Extract the [x, y] coordinate from the center of the cell holding the provided text.  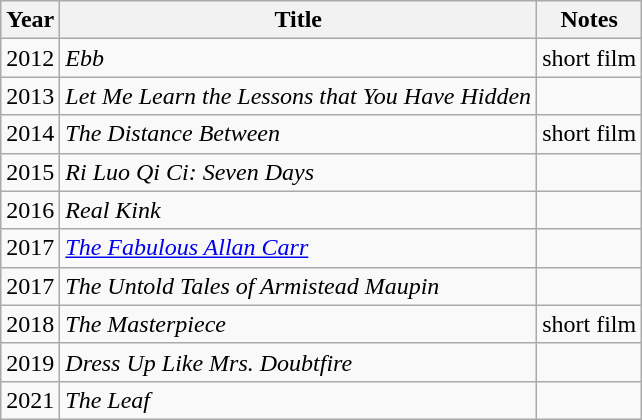
The Untold Tales of Armistead Maupin [298, 286]
2021 [30, 400]
The Fabulous Allan Carr [298, 248]
The Leaf [298, 400]
Dress Up Like Mrs. Doubtfire [298, 362]
Real Kink [298, 210]
Year [30, 20]
2015 [30, 172]
2016 [30, 210]
Let Me Learn the Lessons that You Have Hidden [298, 96]
Ri Luo Qi Ci: Seven Days [298, 172]
2019 [30, 362]
The Masterpiece [298, 324]
2014 [30, 134]
The Distance Between [298, 134]
2012 [30, 58]
2013 [30, 96]
Notes [590, 20]
Ebb [298, 58]
2018 [30, 324]
Title [298, 20]
